Scan for the cell matching the given text and deliver its (x, y) coordinate at center. 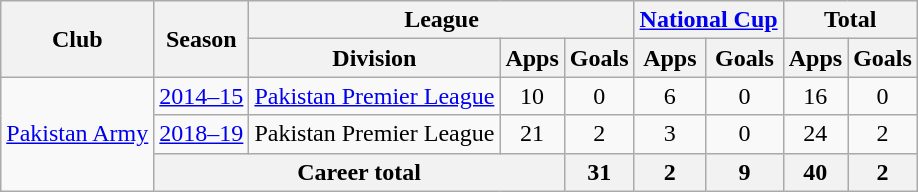
2014–15 (202, 96)
40 (815, 172)
League (442, 20)
21 (532, 134)
Club (78, 39)
9 (745, 172)
10 (532, 96)
6 (670, 96)
3 (670, 134)
24 (815, 134)
National Cup (708, 20)
Career total (359, 172)
Total (850, 20)
16 (815, 96)
31 (599, 172)
2018–19 (202, 134)
Season (202, 39)
Division (374, 58)
Pakistan Army (78, 134)
